Determine the [x, y] coordinate at the center of the cell enclosing the given text.  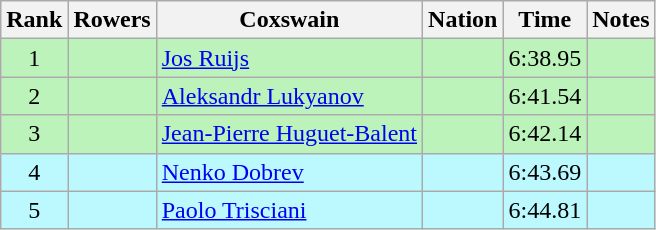
Nation [463, 20]
6:38.95 [545, 58]
Notes [621, 20]
1 [34, 58]
6:42.14 [545, 134]
Jean-Pierre Huguet-Balent [289, 134]
Nenko Dobrev [289, 172]
3 [34, 134]
Rank [34, 20]
5 [34, 210]
Aleksandr Lukyanov [289, 96]
Paolo Trisciani [289, 210]
Rowers [112, 20]
Jos Ruijs [289, 58]
2 [34, 96]
Time [545, 20]
Coxswain [289, 20]
6:41.54 [545, 96]
6:43.69 [545, 172]
4 [34, 172]
6:44.81 [545, 210]
